Locate the cell with the specified text and output its (X, Y) center coordinate. 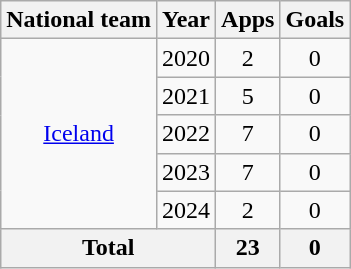
23 (248, 248)
Total (108, 248)
Apps (248, 20)
Year (186, 20)
2023 (186, 172)
Iceland (79, 134)
2020 (186, 58)
5 (248, 96)
Goals (315, 20)
2021 (186, 96)
2022 (186, 134)
National team (79, 20)
2024 (186, 210)
